Pinpoint the cell where the given text exists, returning its [X, Y] midpoint coordinate. 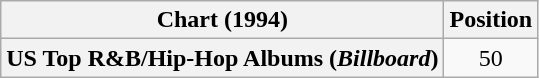
Position [491, 20]
US Top R&B/Hip-Hop Albums (Billboard) [222, 58]
50 [491, 58]
Chart (1994) [222, 20]
